From the cell containing the given text, extract its center point as (X, Y) coordinate. 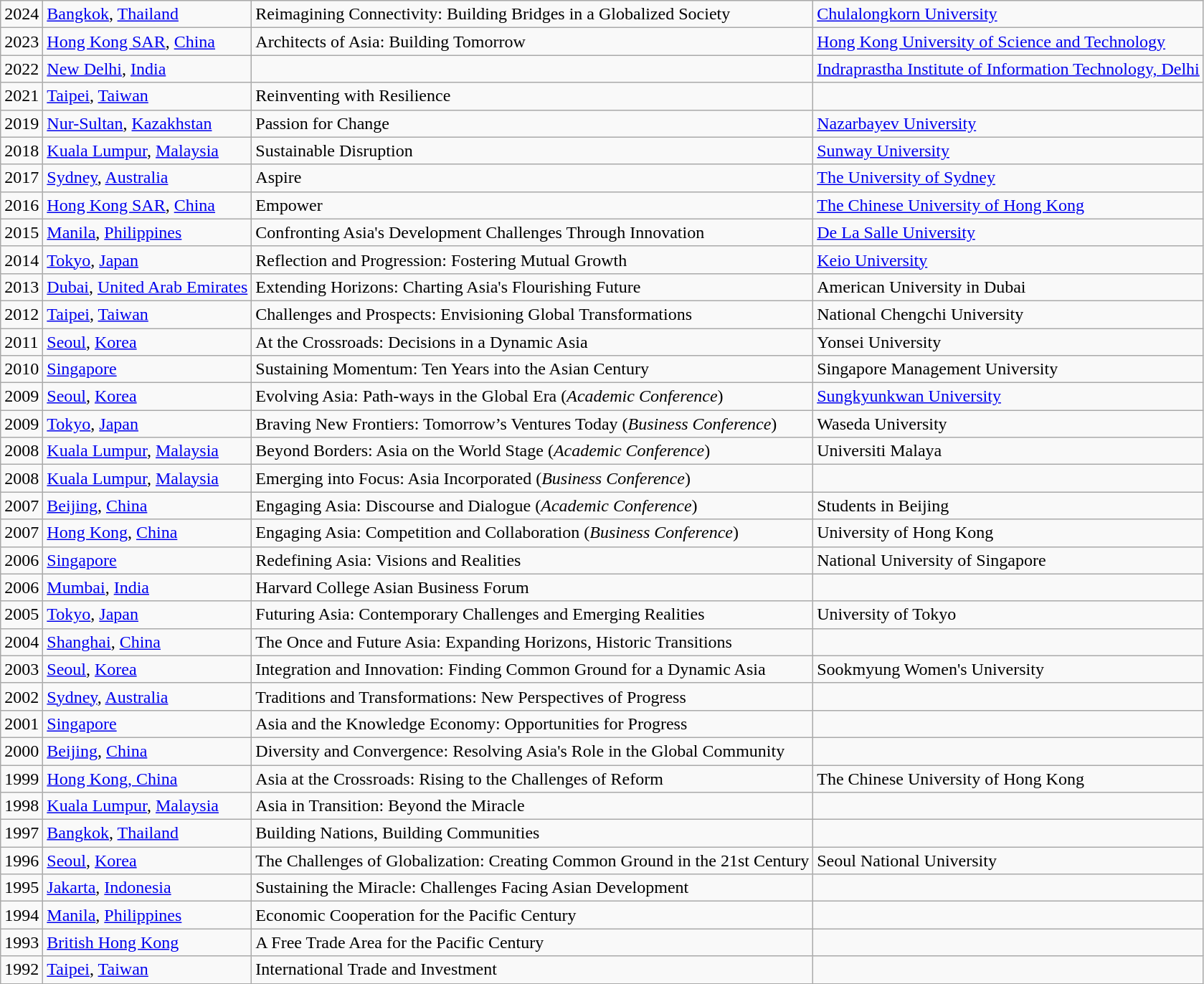
Nur-Sultan, Kazakhstan (148, 123)
Harvard College Asian Business Forum (532, 587)
Integration and Innovation: Finding Common Ground for a Dynamic Asia (532, 669)
Chulalongkorn University (1008, 14)
University of Tokyo (1008, 615)
New Delhi, India (148, 69)
Redefining Asia: Visions and Realities (532, 560)
1999 (22, 778)
2010 (22, 369)
2017 (22, 178)
British Hong Kong (148, 942)
Seoul National University (1008, 861)
University of Hong Kong (1008, 533)
Sookmyung Women's University (1008, 669)
Indraprastha Institute of Information Technology, Delhi (1008, 69)
Confronting Asia's Development Challenges Through Innovation (532, 232)
Reinventing with Resilience (532, 96)
Building Nations, Building Communities (532, 833)
1996 (22, 861)
2022 (22, 69)
2003 (22, 669)
Shanghai, China (148, 642)
De La Salle University (1008, 232)
Sunway University (1008, 151)
The Challenges of Globalization: Creating Common Ground in the 21st Century (532, 861)
1998 (22, 806)
2013 (22, 287)
2019 (22, 123)
National University of Singapore (1008, 560)
The University of Sydney (1008, 178)
1993 (22, 942)
Dubai, United Arab Emirates (148, 287)
Sustaining the Miracle: Challenges Facing Asian Development (532, 888)
Asia in Transition: Beyond the Miracle (532, 806)
Architects of Asia: Building Tomorrow (532, 42)
At the Crossroads: Decisions in a Dynamic Asia (532, 342)
Engaging Asia: Discourse and Dialogue (Academic Conference) (532, 506)
The Once and Future Asia: Expanding Horizons, Historic Transitions (532, 642)
Asia and the Knowledge Economy: Opportunities for Progress (532, 724)
2012 (22, 314)
Sungkyunkwan University (1008, 397)
2023 (22, 42)
Sustaining Momentum: Ten Years into the Asian Century (532, 369)
Asia at the Crossroads: Rising to the Challenges of Reform (532, 778)
1994 (22, 915)
2016 (22, 205)
Evolving Asia: Path-ways in the Global Era (Academic Conference) (532, 397)
Students in Beijing (1008, 506)
2011 (22, 342)
2024 (22, 14)
2004 (22, 642)
Reflection and Progression: Fostering Mutual Growth (532, 260)
2002 (22, 696)
Challenges and Prospects: Envisioning Global Transformations (532, 314)
1995 (22, 888)
Waseda University (1008, 424)
Beyond Borders: Asia on the World Stage (Academic Conference) (532, 451)
Mumbai, India (148, 587)
A Free Trade Area for the Pacific Century (532, 942)
2014 (22, 260)
1997 (22, 833)
Emerging into Focus: Asia Incorporated (Business Conference) (532, 478)
Nazarbayev University (1008, 123)
Passion for Change (532, 123)
Braving New Frontiers: Tomorrow’s Ventures Today (Business Conference) (532, 424)
Extending Horizons: Charting Asia's Flourishing Future (532, 287)
1992 (22, 970)
2015 (22, 232)
2005 (22, 615)
Jakarta, Indonesia (148, 888)
International Trade and Investment (532, 970)
Diversity and Convergence: Resolving Asia's Role in the Global Community (532, 751)
2018 (22, 151)
Singapore Management University (1008, 369)
Engaging Asia: Competition and Collaboration (Business Conference) (532, 533)
Yonsei University (1008, 342)
Hong Kong University of Science and Technology (1008, 42)
Sustainable Disruption (532, 151)
Keio University (1008, 260)
Traditions and Transformations: New Perspectives of Progress (532, 696)
Futuring Asia: Contemporary Challenges and Emerging Realities (532, 615)
Empower (532, 205)
National Chengchi University (1008, 314)
American University in Dubai (1008, 287)
Aspire (532, 178)
2001 (22, 724)
Universiti Malaya (1008, 451)
Economic Cooperation for the Pacific Century (532, 915)
2000 (22, 751)
2021 (22, 96)
Reimagining Connectivity: Building Bridges in a Globalized Society (532, 14)
